Capture the cell that displays the provided text and extract its [x, y] central coordinate. 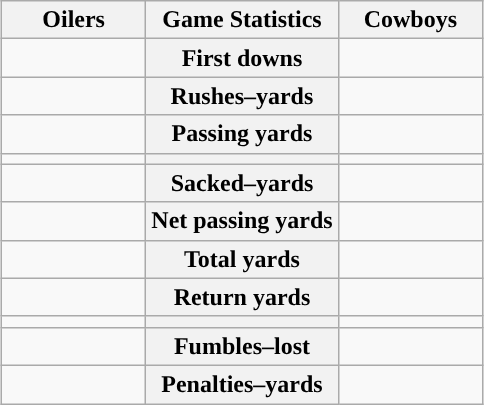
Penalties–yards [242, 384]
Passing yards [242, 134]
Total yards [242, 259]
Net passing yards [242, 221]
Oilers [73, 20]
Game Statistics [242, 20]
First downs [242, 58]
Cowboys [410, 20]
Rushes–yards [242, 96]
Return yards [242, 297]
Fumbles–lost [242, 346]
Sacked–yards [242, 183]
